From the cell containing the given text, extract its center point as [x, y] coordinate. 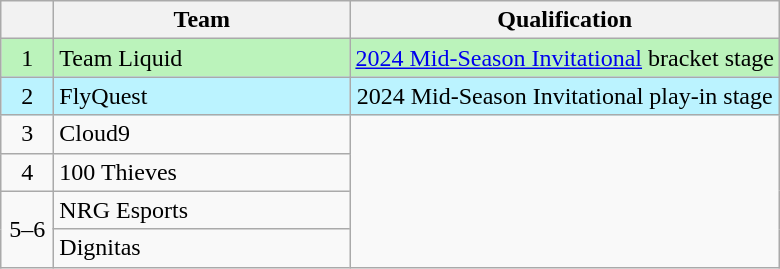
100 Thieves [202, 172]
3 [28, 134]
FlyQuest [202, 96]
2 [28, 96]
2024 Mid-Season Invitational play-in stage [565, 96]
Dignitas [202, 248]
Cloud9 [202, 134]
4 [28, 172]
NRG Esports [202, 210]
5–6 [28, 229]
1 [28, 58]
Qualification [565, 20]
Team Liquid [202, 58]
2024 Mid-Season Invitational bracket stage [565, 58]
Team [202, 20]
